Output the (x, y) coordinate of the center of the cell containing the given text.  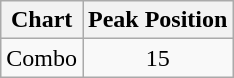
Chart (42, 20)
Combo (42, 58)
15 (157, 58)
Peak Position (157, 20)
